Return the [x, y] coordinate for the center point of the cell that contains the specified text.  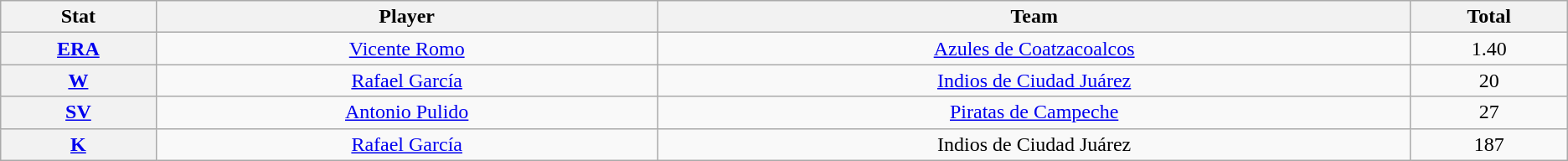
Piratas de Campeche [1034, 112]
K [79, 144]
Total [1489, 17]
Vicente Romo [407, 49]
ERA [79, 49]
187 [1489, 144]
1.40 [1489, 49]
Azules de Coatzacoalcos [1034, 49]
Player [407, 17]
Antonio Pulido [407, 112]
Team [1034, 17]
27 [1489, 112]
SV [79, 112]
W [79, 80]
20 [1489, 80]
Stat [79, 17]
